Locate the cell with the specified text and output its (X, Y) center coordinate. 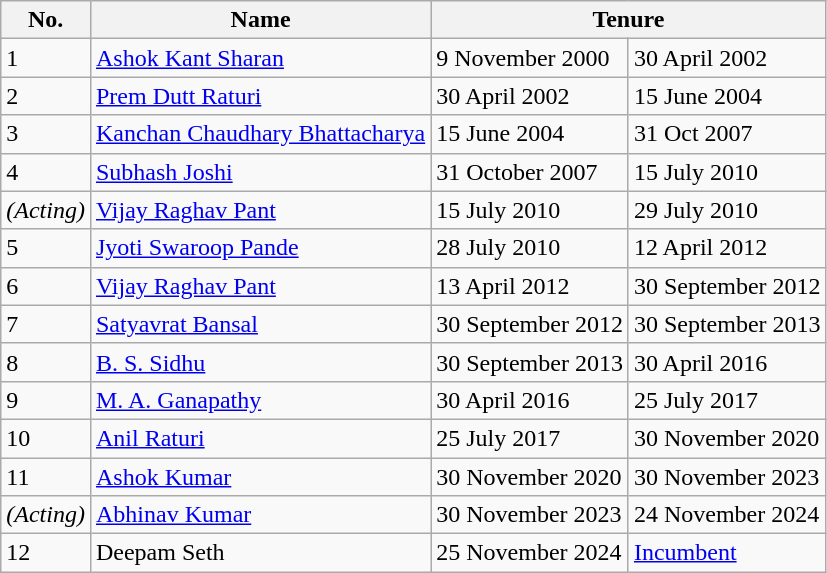
1 (46, 58)
5 (46, 248)
B. S. Sidhu (260, 362)
7 (46, 324)
Satyavrat Bansal (260, 324)
11 (46, 477)
Incumbent (727, 553)
24 November 2024 (727, 515)
31 October 2007 (530, 172)
Prem Dutt Raturi (260, 96)
Abhinav Kumar (260, 515)
3 (46, 134)
25 November 2024 (530, 553)
2 (46, 96)
12 April 2012 (727, 248)
Deepam Seth (260, 553)
6 (46, 286)
29 July 2010 (727, 210)
13 April 2012 (530, 286)
Kanchan Chaudhary Bhattacharya (260, 134)
10 (46, 438)
Subhash Joshi (260, 172)
No. (46, 20)
Tenure (628, 20)
12 (46, 553)
9 November 2000 (530, 58)
9 (46, 400)
Jyoti Swaroop Pande (260, 248)
Anil Raturi (260, 438)
31 Oct 2007 (727, 134)
4 (46, 172)
Ashok Kumar (260, 477)
Name (260, 20)
28 July 2010 (530, 248)
Ashok Kant Sharan (260, 58)
M. A. Ganapathy (260, 400)
8 (46, 362)
